Extract the (X, Y) coordinate from the center of the cell holding the provided text.  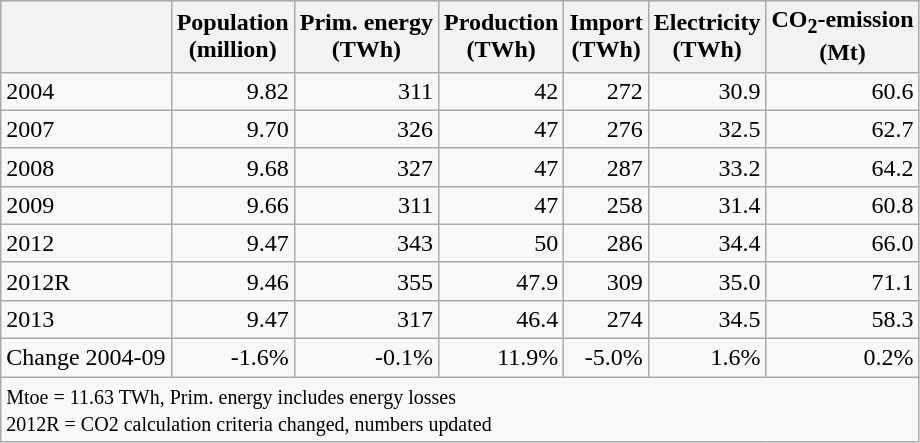
309 (606, 281)
60.8 (842, 205)
286 (606, 243)
Population (million) (232, 36)
32.5 (707, 129)
9.82 (232, 91)
326 (366, 129)
2013 (86, 319)
47.9 (502, 281)
0.2% (842, 358)
46.4 (502, 319)
327 (366, 167)
Electricity (TWh) (707, 36)
42 (502, 91)
-1.6% (232, 358)
272 (606, 91)
2012R (86, 281)
50 (502, 243)
33.2 (707, 167)
2004 (86, 91)
9.68 (232, 167)
343 (366, 243)
66.0 (842, 243)
9.46 (232, 281)
258 (606, 205)
60.6 (842, 91)
274 (606, 319)
-0.1% (366, 358)
287 (606, 167)
62.7 (842, 129)
1.6% (707, 358)
34.4 (707, 243)
64.2 (842, 167)
35.0 (707, 281)
CO2-emission (Mt) (842, 36)
71.1 (842, 281)
Mtoe = 11.63 TWh, Prim. energy includes energy losses 2012R = CO2 calculation criteria changed, numbers updated (460, 410)
11.9% (502, 358)
276 (606, 129)
9.70 (232, 129)
58.3 (842, 319)
Change 2004-09 (86, 358)
2007 (86, 129)
9.66 (232, 205)
2009 (86, 205)
-5.0% (606, 358)
2008 (86, 167)
Production (TWh) (502, 36)
31.4 (707, 205)
Prim. energy (TWh) (366, 36)
2012 (86, 243)
355 (366, 281)
Import (TWh) (606, 36)
30.9 (707, 91)
34.5 (707, 319)
317 (366, 319)
